Output the [x, y] coordinate of the center of the cell containing the given text.  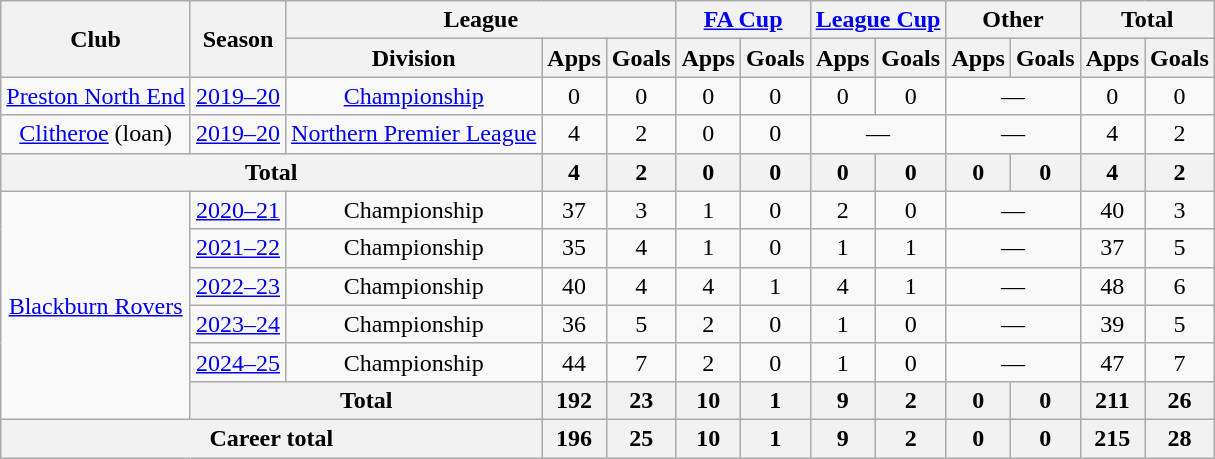
2024–25 [238, 362]
Other [1013, 20]
League [481, 20]
47 [1112, 362]
Preston North End [96, 96]
Season [238, 39]
26 [1180, 400]
Blackburn Rovers [96, 305]
Clitheroe (loan) [96, 134]
215 [1112, 438]
48 [1112, 286]
2021–22 [238, 248]
League Cup [878, 20]
FA Cup [743, 20]
Division [414, 58]
35 [574, 248]
Career total [272, 438]
Club [96, 39]
Northern Premier League [414, 134]
2023–24 [238, 324]
211 [1112, 400]
39 [1112, 324]
28 [1180, 438]
23 [641, 400]
196 [574, 438]
2020–21 [238, 210]
6 [1180, 286]
25 [641, 438]
44 [574, 362]
192 [574, 400]
2022–23 [238, 286]
36 [574, 324]
